Pinpoint the cell where the given text exists, returning its (X, Y) midpoint coordinate. 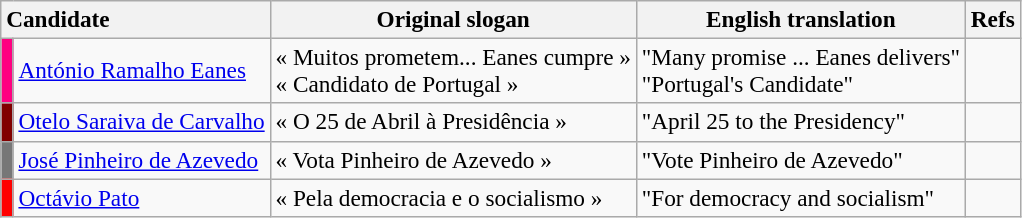
"April 25 to the Presidency" (800, 122)
« Muitos prometem... Eanes cumpre »« Candidato de Portugal » (453, 70)
Candidate (136, 19)
« Pela democracia e o socialismo » (453, 197)
English translation (800, 19)
José Pinheiro de Azevedo (142, 160)
"Vote Pinheiro de Azevedo" (800, 160)
António Ramalho Eanes (142, 70)
Refs (992, 19)
"For democracy and socialism" (800, 197)
Otelo Saraiva de Carvalho (142, 122)
« Vota Pinheiro de Azevedo » (453, 160)
"Many promise ... Eanes delivers""Portugal's Candidate" (800, 70)
Octávio Pato (142, 197)
« O 25 de Abril à Presidência » (453, 122)
Original slogan (453, 19)
